Scan for the cell matching the given text and deliver its [X, Y] coordinate at center. 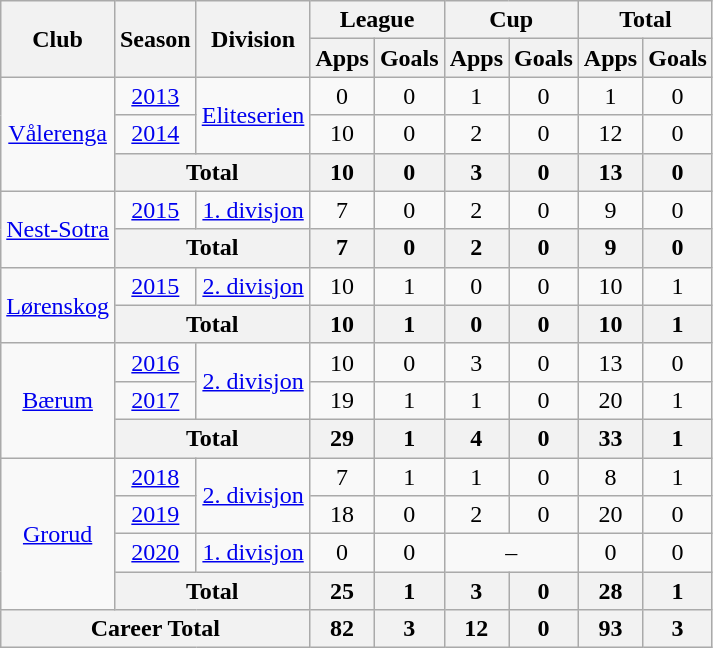
93 [610, 629]
2020 [155, 553]
Season [155, 39]
– [511, 553]
82 [342, 629]
Vålerenga [58, 134]
2013 [155, 96]
Bærum [58, 400]
29 [342, 438]
Nest-Sotra [58, 229]
Division [253, 39]
8 [610, 477]
Eliteserien [253, 115]
2017 [155, 400]
28 [610, 591]
25 [342, 591]
2016 [155, 362]
Lørenskog [58, 305]
18 [342, 515]
4 [476, 438]
2019 [155, 515]
2018 [155, 477]
19 [342, 400]
League [377, 20]
Cup [511, 20]
Club [58, 39]
33 [610, 438]
2014 [155, 134]
Career Total [156, 629]
Grorud [58, 534]
